Return (x, y) of the center of cell containing provided text 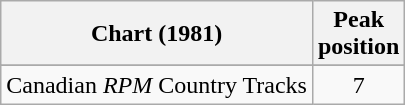
Canadian RPM Country Tracks (157, 85)
7 (358, 85)
Peakposition (358, 34)
Chart (1981) (157, 34)
